Scan for the cell matching the given text and deliver its (X, Y) coordinate at center. 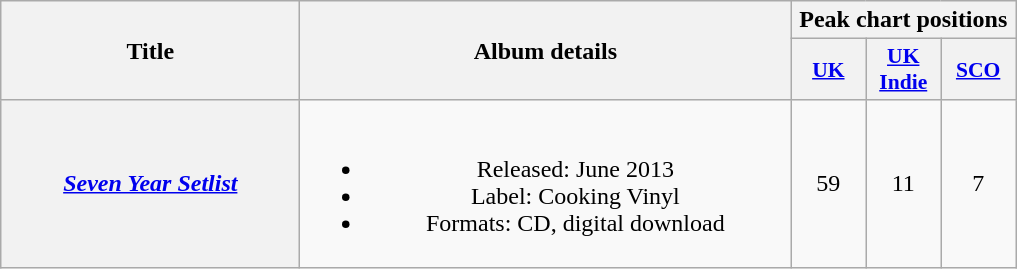
59 (828, 184)
Released: June 2013Label: Cooking VinylFormats: CD, digital download (546, 184)
Seven Year Setlist (150, 184)
UKIndie (904, 70)
11 (904, 184)
Peak chart positions (904, 20)
UK (828, 70)
Title (150, 50)
Album details (546, 50)
SCO (978, 70)
7 (978, 184)
